Pinpoint the cell where the given text exists, returning its [X, Y] midpoint coordinate. 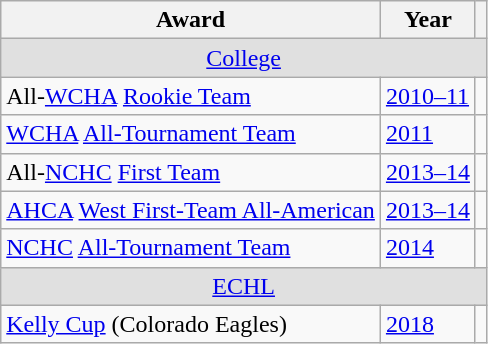
Year [428, 20]
All-NCHC First Team [191, 172]
Award [191, 20]
2014 [428, 248]
ECHL [244, 286]
Kelly Cup (Colorado Eagles) [191, 324]
2011 [428, 134]
AHCA West First-Team All-American [191, 210]
2018 [428, 324]
NCHC All-Tournament Team [191, 248]
College [244, 58]
2010–11 [428, 96]
All-WCHA Rookie Team [191, 96]
WCHA All-Tournament Team [191, 134]
